Find where the given text appears and provide that cell's center as [x, y] coordinate. 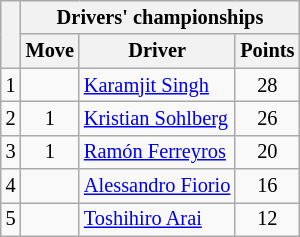
28 [267, 85]
12 [267, 219]
Move [50, 51]
Toshihiro Arai [157, 219]
16 [267, 186]
Karamjit Singh [157, 85]
26 [267, 118]
Drivers' championships [160, 17]
2 [11, 118]
3 [11, 152]
Ramón Ferreyros [157, 152]
5 [11, 219]
Alessandro Fiorio [157, 186]
Points [267, 51]
20 [267, 152]
Driver [157, 51]
4 [11, 186]
Kristian Sohlberg [157, 118]
